Determine the [X, Y] coordinate at the center of the cell enclosing the given text.  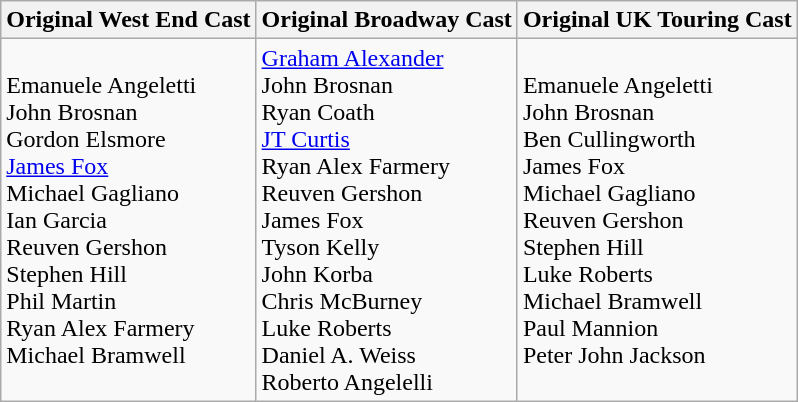
Emanuele AngelettiJohn BrosnanGordon ElsmoreJames FoxMichael GaglianoIan GarciaReuven GershonStephen HillPhil MartinRyan Alex FarmeryMichael Bramwell [128, 220]
Original Broadway Cast [386, 20]
Original UK Touring Cast [657, 20]
Original West End Cast [128, 20]
